Search for the cell housing the specified text and yield its [x, y] center coordinate. 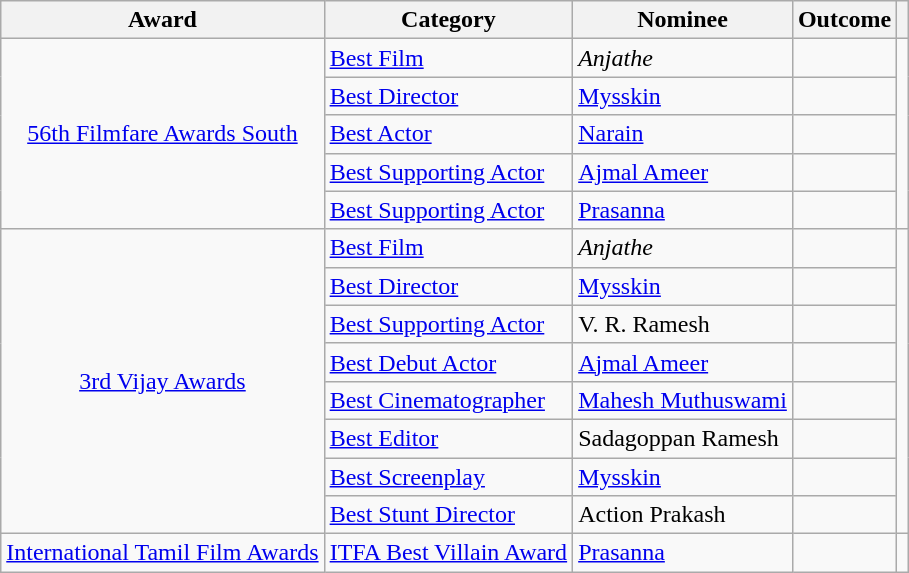
Best Cinematographer [448, 400]
Best Screenplay [448, 477]
Outcome [844, 20]
Best Actor [448, 134]
Category [448, 20]
Narain [683, 134]
Mahesh Muthuswami [683, 400]
V. R. Ramesh [683, 324]
Nominee [683, 20]
International Tamil Film Awards [162, 553]
Best Editor [448, 438]
Best Stunt Director [448, 515]
Action Prakash [683, 515]
ITFA Best Villain Award [448, 553]
3rd Vijay Awards [162, 381]
Best Debut Actor [448, 362]
Award [162, 20]
56th Filmfare Awards South [162, 134]
Sadagoppan Ramesh [683, 438]
